For the text-containing cell, return its midpoint in (X, Y) coordinate format. 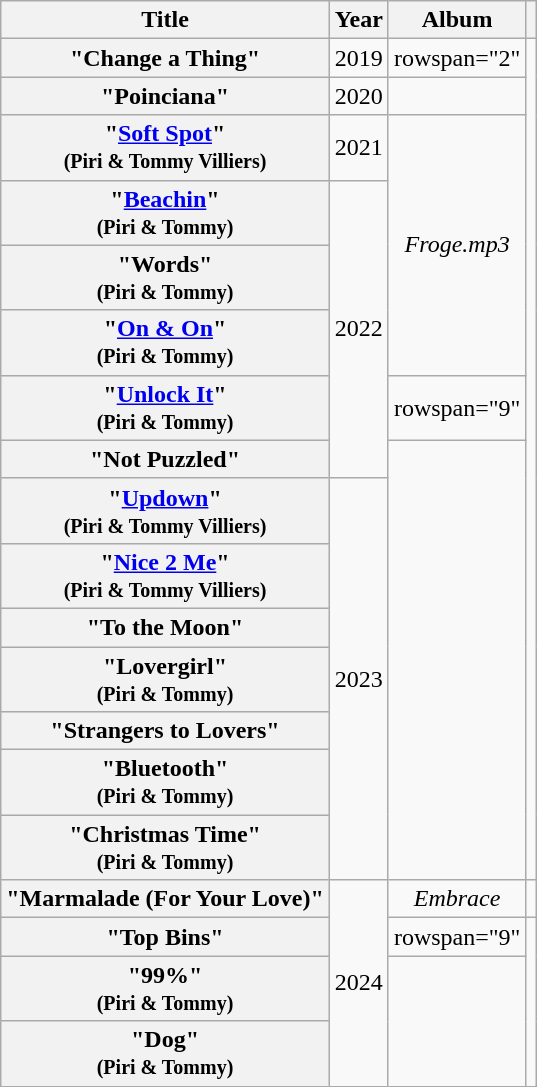
Album (457, 20)
2020 (358, 96)
Title (166, 20)
"Soft Spot"(Piri & Tommy Villiers) (166, 148)
Froge.mp3 (457, 245)
"Updown"(Piri & Tommy Villiers) (166, 510)
"Marmalade (For Your Love)" (166, 899)
rowspan="2" (457, 58)
"Nice 2 Me"(Piri & Tommy Villiers) (166, 576)
2024 (358, 983)
"Change a Thing" (166, 58)
2022 (358, 329)
"On & On"(Piri & Tommy) (166, 342)
2021 (358, 148)
"Bluetooth"(Piri & Tommy) (166, 782)
"Lovergirl"(Piri & Tommy) (166, 678)
"Top Bins" (166, 937)
"Strangers to Lovers" (166, 731)
"99%"(Piri & Tommy) (166, 988)
"Words"(Piri & Tommy) (166, 278)
"Dog"(Piri & Tommy) (166, 1054)
"Poinciana" (166, 96)
2023 (358, 678)
"Christmas Time"(Piri & Tommy) (166, 848)
Embrace (457, 899)
"To the Moon" (166, 627)
"Unlock It"(Piri & Tommy) (166, 408)
"Beachin"(Piri & Tommy) (166, 212)
"Not Puzzled" (166, 459)
2019 (358, 58)
Year (358, 20)
